Extract the [x, y] coordinate from the center of the cell holding the provided text.  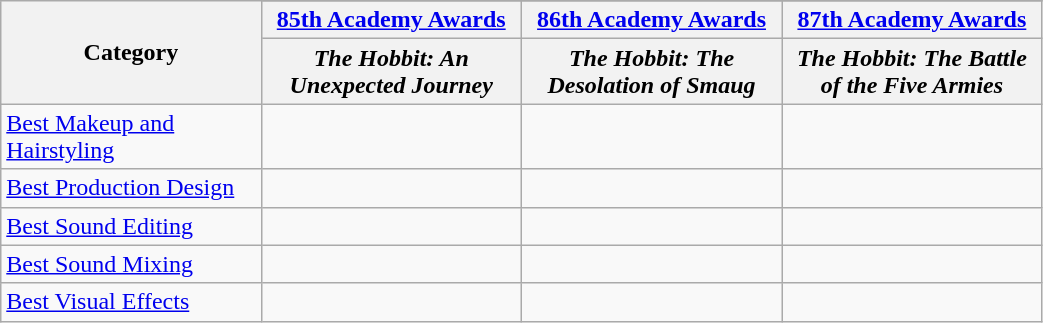
87th Academy Awards [912, 20]
The Hobbit: An Unexpected Journey [391, 72]
86th Academy Awards [651, 20]
Best Sound Editing [131, 226]
The Hobbit: The Battle of the Five Armies [912, 72]
85th Academy Awards [391, 20]
Category [131, 52]
Best Makeup and Hairstyling [131, 136]
Best Production Design [131, 188]
Best Visual Effects [131, 302]
The Hobbit: The Desolation of Smaug [651, 72]
Best Sound Mixing [131, 264]
